Detect which cell encompasses the target text, then output its (X, Y) center coordinate. 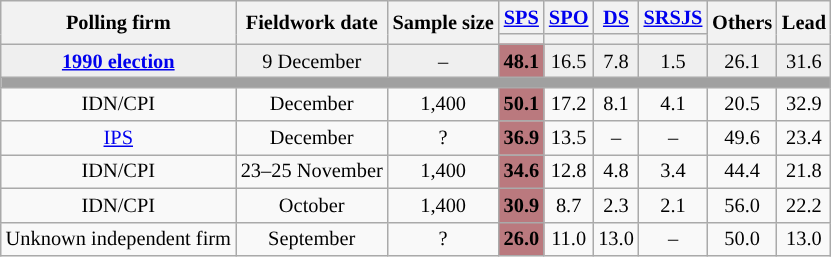
8.7 (568, 205)
8.1 (616, 104)
16.5 (568, 61)
30.9 (522, 205)
22.2 (804, 205)
SPO (568, 17)
7.8 (616, 61)
11.0 (568, 239)
Fieldwork date (312, 22)
49.6 (742, 138)
SRSJS (674, 17)
4.1 (674, 104)
9 December (312, 61)
26.1 (742, 61)
36.9 (522, 138)
50.0 (742, 239)
1990 election (118, 61)
21.8 (804, 171)
1.5 (674, 61)
32.9 (804, 104)
Lead (804, 22)
48.1 (522, 61)
20.5 (742, 104)
IPS (118, 138)
Others (742, 22)
October (312, 205)
September (312, 239)
2.1 (674, 205)
44.4 (742, 171)
17.2 (568, 104)
23.4 (804, 138)
3.4 (674, 171)
26.0 (522, 239)
13.5 (568, 138)
50.1 (522, 104)
SPS (522, 17)
23–25 November (312, 171)
31.6 (804, 61)
4.8 (616, 171)
12.8 (568, 171)
56.0 (742, 205)
Sample size (444, 22)
2.3 (616, 205)
34.6 (522, 171)
DS (616, 17)
Polling firm (118, 22)
Unknown independent firm (118, 239)
